Locate the cell with the specified text and output its (x, y) center coordinate. 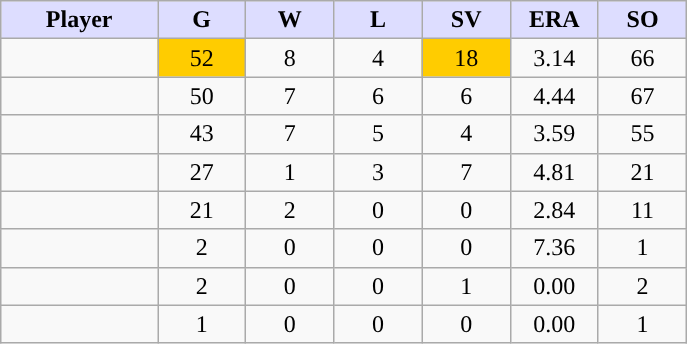
67 (642, 96)
18 (466, 58)
3 (378, 172)
5 (378, 134)
3.14 (554, 58)
11 (642, 210)
W (290, 20)
SV (466, 20)
SO (642, 20)
2.84 (554, 210)
55 (642, 134)
4.81 (554, 172)
Player (80, 20)
43 (202, 134)
52 (202, 58)
4.44 (554, 96)
66 (642, 58)
27 (202, 172)
L (378, 20)
8 (290, 58)
3.59 (554, 134)
G (202, 20)
ERA (554, 20)
50 (202, 96)
7.36 (554, 248)
